Extract the [x, y] coordinate from the center of the cell holding the provided text.  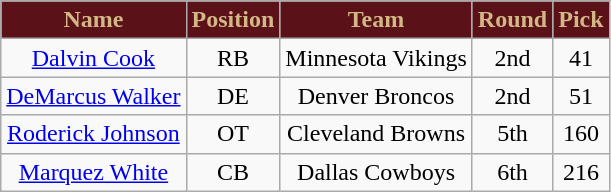
41 [581, 58]
Pick [581, 20]
RB [233, 58]
CB [233, 172]
Roderick Johnson [94, 134]
Minnesota Vikings [376, 58]
51 [581, 96]
OT [233, 134]
Denver Broncos [376, 96]
6th [512, 172]
Position [233, 20]
Dallas Cowboys [376, 172]
Dalvin Cook [94, 58]
5th [512, 134]
Marquez White [94, 172]
DE [233, 96]
Cleveland Browns [376, 134]
216 [581, 172]
DeMarcus Walker [94, 96]
Round [512, 20]
160 [581, 134]
Team [376, 20]
Name [94, 20]
